Capture the cell that displays the provided text and extract its (x, y) central coordinate. 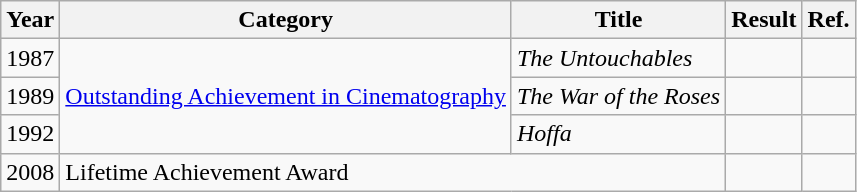
The Untouchables (618, 58)
1992 (30, 134)
The War of the Roses (618, 96)
Category (286, 20)
Ref. (828, 20)
Year (30, 20)
Lifetime Achievement Award (393, 172)
Title (618, 20)
Hoffa (618, 134)
1987 (30, 58)
1989 (30, 96)
Outstanding Achievement in Cinematography (286, 96)
2008 (30, 172)
Result (764, 20)
